Return the [X, Y] coordinate for the center point of the cell that contains the specified text.  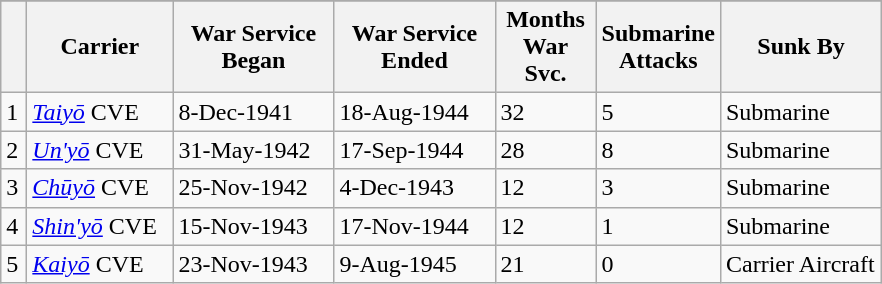
Sunk By [800, 47]
Carrier [100, 47]
17-Nov-1944 [414, 226]
War Service Ended [414, 47]
Submarine Attacks [658, 47]
17-Sep-1944 [414, 150]
Carrier Aircraft [800, 264]
21 [546, 264]
4-Dec-1943 [414, 188]
Shin'yō CVE [100, 226]
Kaiyō CVE [100, 264]
15-Nov-1943 [254, 226]
0 [658, 264]
Chūyō CVE [100, 188]
25-Nov-1942 [254, 188]
4 [14, 226]
28 [546, 150]
Un'yō CVE [100, 150]
War Service Began [254, 47]
18-Aug-1944 [414, 112]
23-Nov-1943 [254, 264]
2 [14, 150]
32 [546, 112]
8 [658, 150]
9-Aug-1945 [414, 264]
31-May-1942 [254, 150]
8-Dec-1941 [254, 112]
Months War Svc. [546, 47]
Taiyō CVE [100, 112]
